Identify which cell holds the provided text, then report its (x, y) central coordinate. 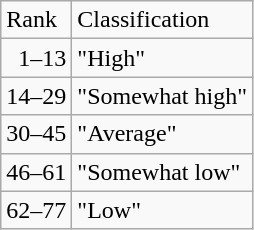
Classification (162, 20)
14–29 (36, 96)
"Somewhat high" (162, 96)
Rank (36, 20)
62–77 (36, 210)
46–61 (36, 172)
"Low" (162, 210)
"High" (162, 58)
"Somewhat low" (162, 172)
30–45 (36, 134)
"Average" (162, 134)
1–13 (36, 58)
